Search for the cell housing the specified text and yield its [X, Y] center coordinate. 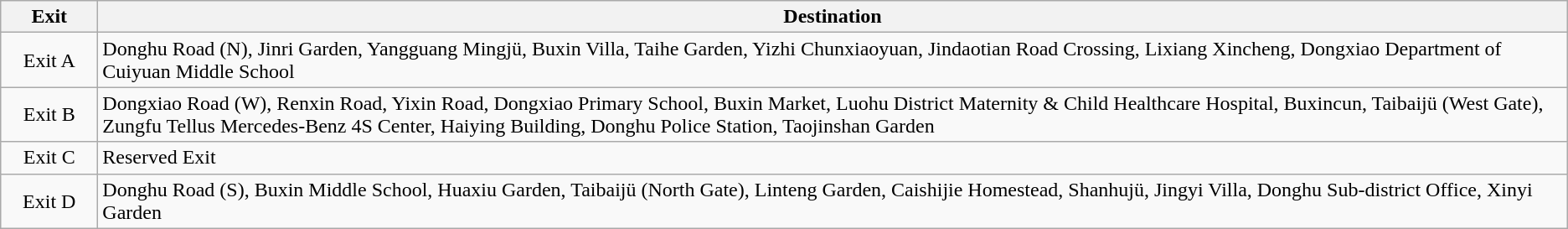
Exit B [49, 114]
Destination [833, 17]
Exit D [49, 201]
Reserved Exit [833, 158]
Exit A [49, 60]
Exit C [49, 158]
Exit [49, 17]
